Return the (x, y) coordinate for the center point of the cell that contains the specified text.  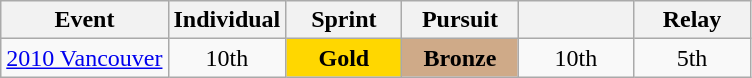
Bronze (460, 58)
Sprint (344, 20)
2010 Vancouver (84, 58)
5th (692, 58)
Event (84, 20)
Pursuit (460, 20)
Relay (692, 20)
Gold (344, 58)
Individual (227, 20)
